Extract the (X, Y) coordinate from the center of the cell holding the provided text.  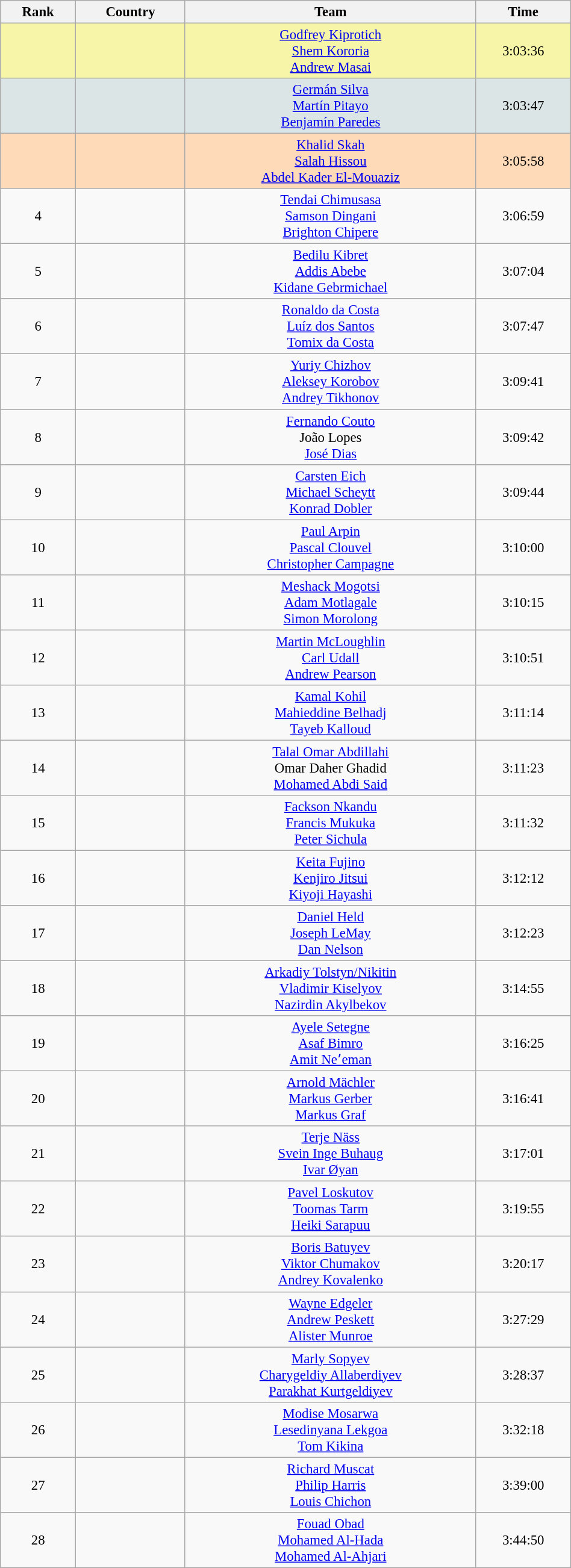
Kamal KohilMahieddine BelhadjTayeb Kalloud (330, 713)
Carsten EichMichael ScheyttKonrad Dobler (330, 492)
7 (39, 382)
Terje NässSvein Inge BuhaugIvar Øyan (330, 1154)
28 (39, 1540)
3:32:18 (523, 1430)
3:09:42 (523, 437)
3:12:12 (523, 878)
Country (131, 12)
Wayne EdgelerAndrew PeskettAlister Munroe (330, 1319)
10 (39, 547)
Team (330, 12)
22 (39, 1209)
3:03:47 (523, 106)
Marly SopyevCharygeldiy AllaberdiyevParakhat Kurtgeldiyev (330, 1375)
17 (39, 933)
3:11:23 (523, 768)
18 (39, 989)
Germán SilvaMartín PitayoBenjamín Paredes (330, 106)
3:39:00 (523, 1485)
Boris BatuyevViktor ChumakovAndrey Kovalenko (330, 1265)
11 (39, 602)
3:14:55 (523, 989)
3:10:15 (523, 602)
3:27:29 (523, 1319)
5 (39, 272)
3:07:47 (523, 326)
Fernando CoutoJoão LopesJosé Dias (330, 437)
24 (39, 1319)
15 (39, 823)
3:20:17 (523, 1265)
Khalid SkahSalah HissouAbdel Kader El-Mouaziz (330, 161)
6 (39, 326)
8 (39, 437)
4 (39, 216)
3:19:55 (523, 1209)
Pavel LoskutovToomas TarmHeiki Sarapuu (330, 1209)
3:44:50 (523, 1540)
3:28:37 (523, 1375)
3:05:58 (523, 161)
Bedilu KibretAddis AbebeKidane Gebrmichael (330, 272)
Keita FujinoKenjiro JitsuiKiyoji Hayashi (330, 878)
26 (39, 1430)
3:07:04 (523, 272)
13 (39, 713)
21 (39, 1154)
Meshack MogotsiAdam MotlagaleSimon Morolong (330, 602)
Fackson NkanduFrancis MukukaPeter Sichula (330, 823)
Arnold MächlerMarkus GerberMarkus Graf (330, 1099)
Rank (39, 12)
25 (39, 1375)
3:17:01 (523, 1154)
Richard MuscatPhilip HarrisLouis Chichon (330, 1485)
3:16:25 (523, 1044)
27 (39, 1485)
16 (39, 878)
Ronaldo da CostaLuíz dos SantosTomix da Costa (330, 326)
23 (39, 1265)
3:12:23 (523, 933)
Ayele SetegneAsaf BimroAmit Neʼeman (330, 1044)
Arkadiy Tolstyn/NikitinVladimir KiselyovNazirdin Akylbekov (330, 989)
Yuriy ChizhovAleksey KorobovAndrey Tikhonov (330, 382)
Daniel HeldJoseph LeMayDan Nelson (330, 933)
Fouad ObadMohamed Al-HadaMohamed Al-Ahjari (330, 1540)
Time (523, 12)
9 (39, 492)
3:10:00 (523, 547)
3:09:44 (523, 492)
3:09:41 (523, 382)
3:16:41 (523, 1099)
3:11:32 (523, 823)
Paul ArpinPascal ClouvelChristopher Campagne (330, 547)
14 (39, 768)
Tendai ChimusasaSamson DinganiBrighton Chipere (330, 216)
Modise MosarwaLesedinyana LekgoaTom Kikina (330, 1430)
Godfrey KiprotichShem KororiaAndrew Masai (330, 51)
12 (39, 658)
Talal Omar AbdillahiOmar Daher GhadidMohamed Abdi Said (330, 768)
Martin McLoughlinCarl UdallAndrew Pearson (330, 658)
19 (39, 1044)
3:06:59 (523, 216)
20 (39, 1099)
3:11:14 (523, 713)
3:03:36 (523, 51)
3:10:51 (523, 658)
